Return [X, Y] of the center of cell containing provided text 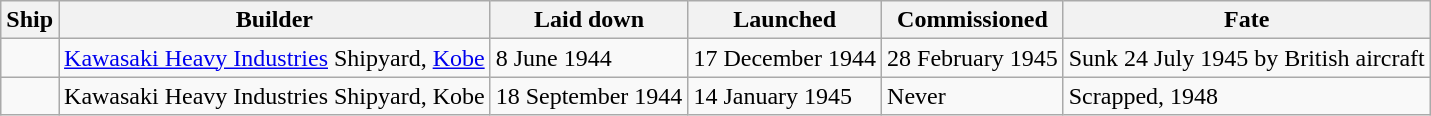
Commissioned [973, 20]
Never [973, 96]
17 December 1944 [785, 58]
Sunk 24 July 1945 by British aircraft [1246, 58]
Laid down [589, 20]
18 September 1944 [589, 96]
Builder [275, 20]
Ship [30, 20]
28 February 1945 [973, 58]
14 January 1945 [785, 96]
Fate [1246, 20]
Scrapped, 1948 [1246, 96]
8 June 1944 [589, 58]
Launched [785, 20]
